Return (x, y) of the center of cell containing provided text 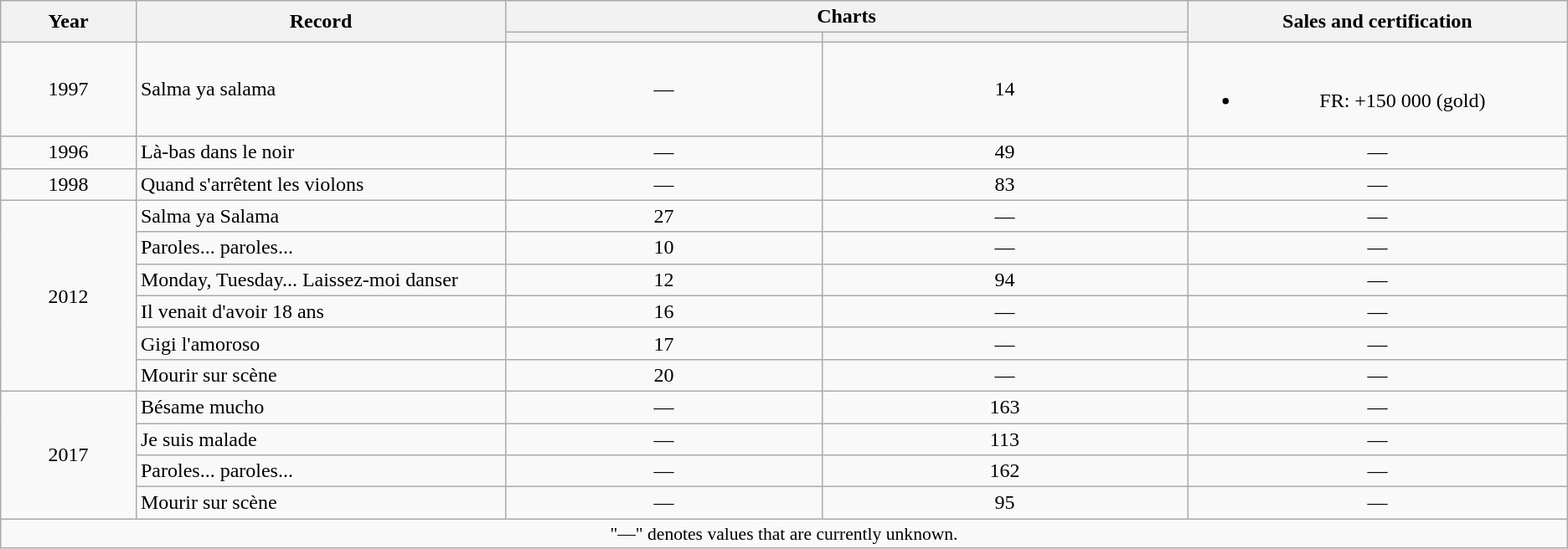
Monday, Tuesday... Laissez-moi danser (320, 280)
Quand s'arrêtent les violons (320, 184)
16 (664, 311)
113 (1004, 439)
94 (1004, 280)
83 (1004, 184)
12 (664, 280)
14 (1004, 89)
163 (1004, 407)
27 (664, 216)
17 (664, 343)
49 (1004, 152)
10 (664, 248)
1996 (69, 152)
Record (320, 22)
Charts (847, 17)
1997 (69, 89)
Là-bas dans le noir (320, 152)
FR: +150 000 (gold) (1378, 89)
2012 (69, 295)
Salma ya salama (320, 89)
Sales and certification (1378, 22)
Bésame mucho (320, 407)
"—" denotes values that are currently unknown. (784, 534)
162 (1004, 471)
Je suis malade (320, 439)
20 (664, 375)
Year (69, 22)
2017 (69, 454)
95 (1004, 503)
1998 (69, 184)
Salma ya Salama (320, 216)
Il venait d'avoir 18 ans (320, 311)
Gigi l'amoroso (320, 343)
